Scan for the cell matching the given text and deliver its [x, y] coordinate at center. 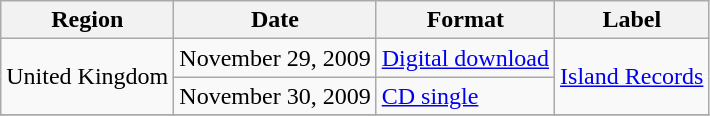
Label [632, 20]
Digital download [465, 58]
CD single [465, 96]
Island Records [632, 77]
United Kingdom [88, 77]
Date [275, 20]
Region [88, 20]
November 29, 2009 [275, 58]
Format [465, 20]
November 30, 2009 [275, 96]
